Locate the cell with the specified text and output its (x, y) center coordinate. 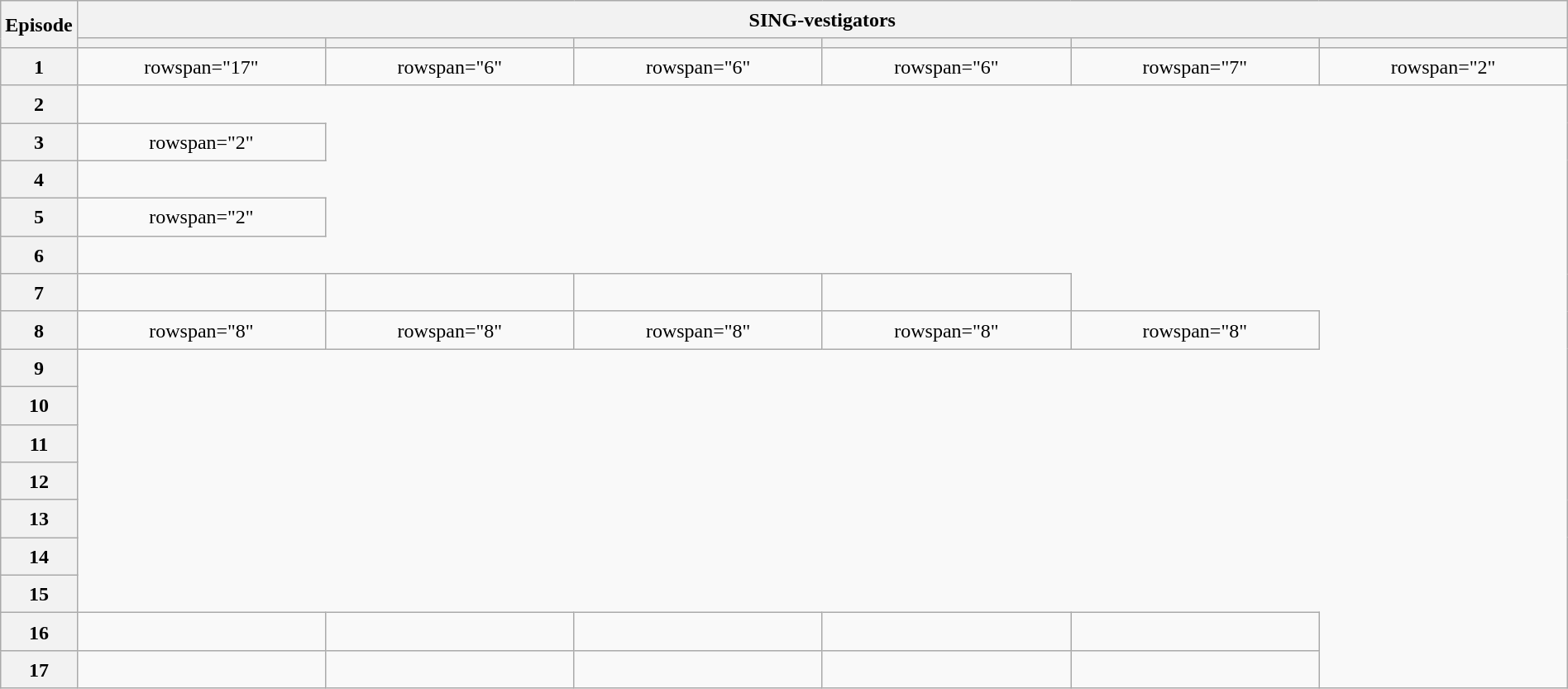
5 (39, 218)
2 (39, 104)
10 (39, 405)
1 (39, 66)
15 (39, 594)
6 (39, 255)
Episode (39, 25)
11 (39, 443)
16 (39, 632)
12 (39, 481)
14 (39, 557)
3 (39, 141)
7 (39, 293)
17 (39, 669)
4 (39, 179)
SING-vestigators (822, 20)
rowspan="7" (1195, 66)
8 (39, 330)
9 (39, 368)
rowspan="17" (201, 66)
13 (39, 519)
